Search for the cell housing the specified text and yield its (X, Y) center coordinate. 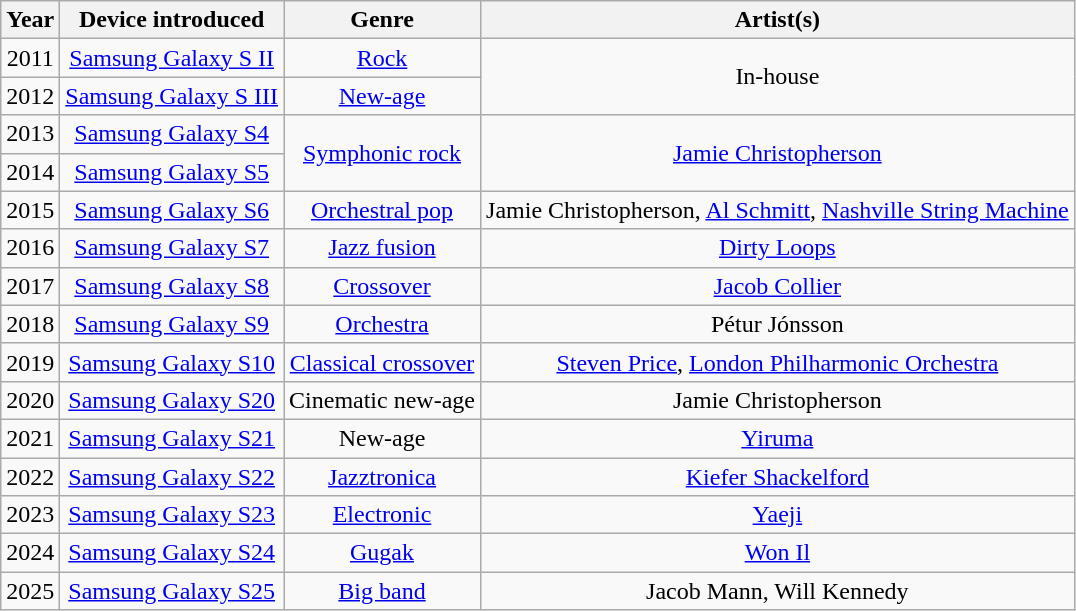
Jazz fusion (382, 248)
Orchestral pop (382, 210)
Yiruma (778, 438)
Dirty Loops (778, 248)
Samsung Galaxy S4 (172, 134)
Symphonic rock (382, 153)
2011 (30, 58)
2017 (30, 286)
2016 (30, 248)
2018 (30, 324)
Samsung Galaxy S7 (172, 248)
2019 (30, 362)
Classical crossover (382, 362)
Samsung Galaxy S24 (172, 553)
Jamie Christopherson, Al Schmitt, Nashville String Machine (778, 210)
Samsung Galaxy S23 (172, 515)
Steven Price, London Philharmonic Orchestra (778, 362)
Genre (382, 20)
Artist(s) (778, 20)
Gugak (382, 553)
Cinematic new-age (382, 400)
Kiefer Shackelford (778, 477)
2015 (30, 210)
Samsung Galaxy S21 (172, 438)
2014 (30, 172)
Year (30, 20)
Pétur Jónsson (778, 324)
2025 (30, 591)
2023 (30, 515)
Orchestra (382, 324)
Samsung Galaxy S5 (172, 172)
Yaeji (778, 515)
Samsung Galaxy S9 (172, 324)
2020 (30, 400)
2022 (30, 477)
Samsung Galaxy S8 (172, 286)
Jazztronica (382, 477)
Jacob Mann, Will Kennedy (778, 591)
Crossover (382, 286)
Samsung Galaxy S20 (172, 400)
Won Il (778, 553)
Rock (382, 58)
Jacob Collier (778, 286)
Samsung Galaxy S25 (172, 591)
Samsung Galaxy S10 (172, 362)
2021 (30, 438)
2013 (30, 134)
Big band (382, 591)
Samsung Galaxy S22 (172, 477)
2024 (30, 553)
Samsung Galaxy S III (172, 96)
Device introduced (172, 20)
In-house (778, 77)
Samsung Galaxy S6 (172, 210)
2012 (30, 96)
Samsung Galaxy S II (172, 58)
Electronic (382, 515)
